Extract the [x, y] coordinate from the center of the cell holding the provided text.  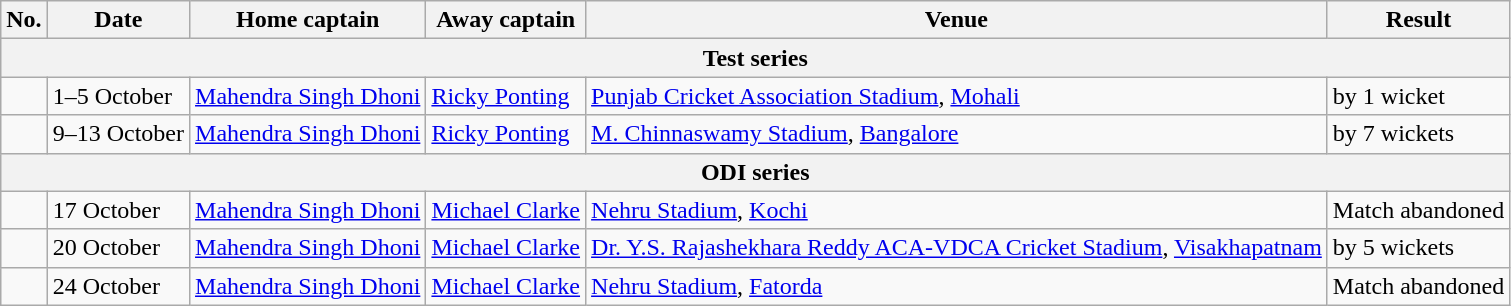
No. [24, 20]
20 October [118, 248]
by 5 wickets [1418, 248]
24 October [118, 286]
Dr. Y.S. Rajashekhara Reddy ACA-VDCA Cricket Stadium, Visakhapatnam [957, 248]
Test series [756, 58]
ODI series [756, 172]
Punjab Cricket Association Stadium, Mohali [957, 96]
M. Chinnaswamy Stadium, Bangalore [957, 134]
1–5 October [118, 96]
Venue [957, 20]
Nehru Stadium, Kochi [957, 210]
Home captain [308, 20]
9–13 October [118, 134]
by 7 wickets [1418, 134]
17 October [118, 210]
Away captain [506, 20]
by 1 wicket [1418, 96]
Result [1418, 20]
Date [118, 20]
Nehru Stadium, Fatorda [957, 286]
